From the cell containing the given text, extract its center point as [X, Y] coordinate. 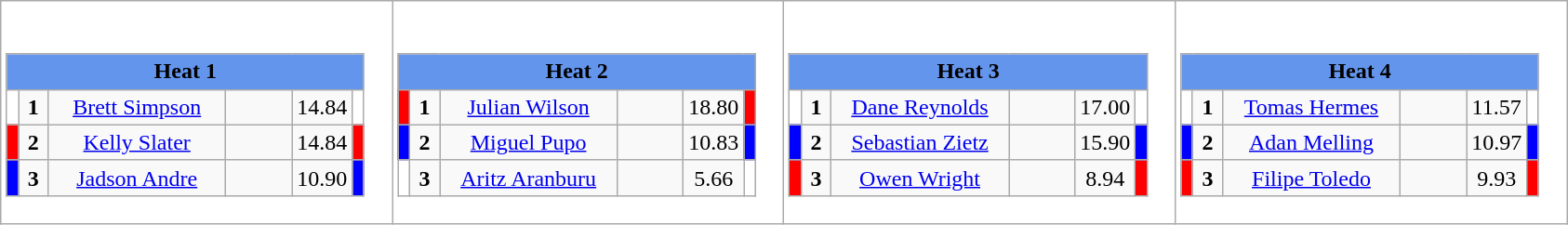
Heat 3 1 Dane Reynolds 17.00 2 Sebastian Zietz 15.90 3 Owen Wright 8.94 [980, 112]
Jadson Andre [138, 178]
Tomas Hermes [1311, 107]
Adan Melling [1311, 142]
17.00 [1105, 107]
Miguel Pupo [528, 142]
Heat 4 1 Tomas Hermes 11.57 2 Adan Melling 10.97 3 Filipe Toledo 9.93 [1371, 112]
8.94 [1105, 178]
Brett Simpson [138, 107]
Kelly Slater [138, 142]
10.90 [322, 178]
15.90 [1105, 142]
Heat 2 [577, 72]
Filipe Toledo [1311, 178]
Heat 1 1 Brett Simpson 14.84 2 Kelly Slater 14.84 3 Jadson Andre 10.90 [197, 112]
Heat 3 [968, 72]
9.93 [1497, 178]
Aritz Aranburu [528, 178]
Heat 4 [1360, 72]
10.97 [1497, 142]
Dane Reynolds [921, 107]
Julian Wilson [528, 107]
Sebastian Zietz [921, 142]
Heat 2 1 Julian Wilson 18.80 2 Miguel Pupo 10.83 3 Aritz Aranburu 5.66 [588, 112]
Heat 1 [185, 72]
5.66 [714, 178]
Owen Wright [921, 178]
10.83 [714, 142]
18.80 [714, 107]
11.57 [1497, 107]
